Determine the (x, y) coordinate at the center of the cell enclosing the given text.  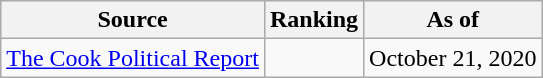
The Cook Political Report (133, 58)
Source (133, 20)
Ranking (314, 20)
As of (453, 20)
October 21, 2020 (453, 58)
